Detect which cell encompasses the target text, then output its [X, Y] center coordinate. 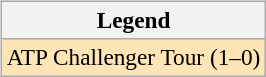
Legend [133, 20]
ATP Challenger Tour (1–0) [133, 57]
